Search for the cell housing the specified text and yield its (x, y) center coordinate. 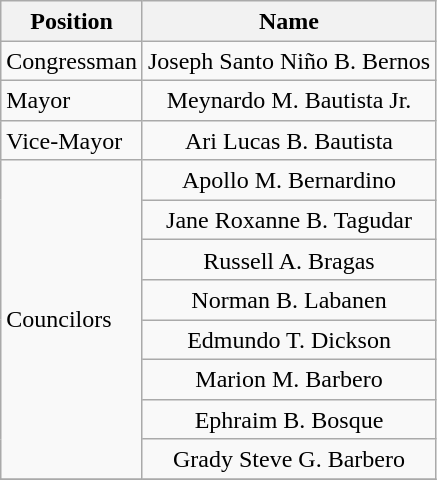
Edmundo T. Dickson (288, 340)
Joseph Santo Niño B. Bernos (288, 61)
Vice-Mayor (72, 140)
Jane Roxanne B. Tagudar (288, 220)
Apollo M. Bernardino (288, 180)
Ephraim B. Bosque (288, 419)
Meynardo M. Bautista Jr. (288, 100)
Russell A. Bragas (288, 260)
Norman B. Labanen (288, 300)
Ari Lucas B. Bautista (288, 140)
Marion M. Barbero (288, 379)
Grady Steve G. Barbero (288, 459)
Councilors (72, 320)
Mayor (72, 100)
Congressman (72, 61)
Position (72, 21)
Name (288, 21)
